For the text-containing cell, return its midpoint in (X, Y) coordinate format. 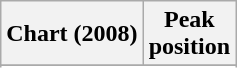
Peak position (189, 34)
Chart (2008) (72, 34)
